Scan for the cell matching the given text and deliver its [X, Y] coordinate at center. 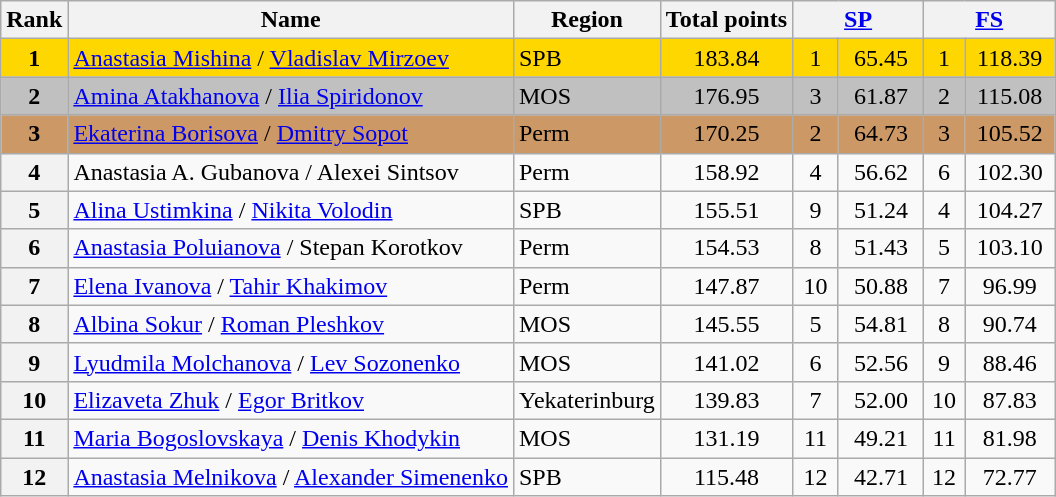
54.81 [880, 324]
Anastasia Mishina / Vladislav Mirzoev [291, 58]
56.62 [880, 172]
131.19 [726, 438]
154.53 [726, 248]
Anastasia Melnikova / Alexander Simenenko [291, 477]
Amina Atakhanova / Ilia Spiridonov [291, 96]
Ekaterina Borisova / Dmitry Sopot [291, 134]
Rank [34, 20]
50.88 [880, 286]
61.87 [880, 96]
Maria Bogoslovskaya / Denis Khodykin [291, 438]
51.24 [880, 210]
Region [586, 20]
72.77 [1010, 477]
96.99 [1010, 286]
Total points [726, 20]
52.00 [880, 400]
49.21 [880, 438]
90.74 [1010, 324]
118.39 [1010, 58]
52.56 [880, 362]
147.87 [726, 286]
Alina Ustimkina / Nikita Volodin [291, 210]
158.92 [726, 172]
51.43 [880, 248]
170.25 [726, 134]
Elizaveta Zhuk / Egor Britkov [291, 400]
Name [291, 20]
Albina Sokur / Roman Pleshkov [291, 324]
183.84 [726, 58]
105.52 [1010, 134]
103.10 [1010, 248]
87.83 [1010, 400]
65.45 [880, 58]
115.08 [1010, 96]
139.83 [726, 400]
141.02 [726, 362]
FS [990, 20]
115.48 [726, 477]
81.98 [1010, 438]
145.55 [726, 324]
42.71 [880, 477]
155.51 [726, 210]
102.30 [1010, 172]
104.27 [1010, 210]
Elena Ivanova / Tahir Khakimov [291, 286]
88.46 [1010, 362]
64.73 [880, 134]
Anastasia Poluianova / Stepan Korotkov [291, 248]
SP [858, 20]
Anastasia A. Gubanova / Alexei Sintsov [291, 172]
Yekaterinburg [586, 400]
176.95 [726, 96]
Lyudmila Molchanova / Lev Sozonenko [291, 362]
